Return (x, y) of the center of cell containing provided text 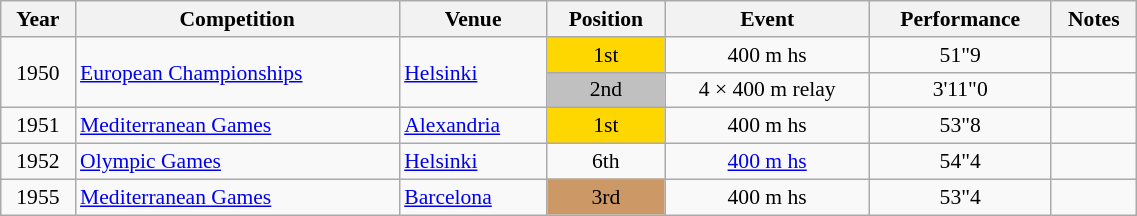
Alexandria (473, 126)
Year (38, 19)
Performance (960, 19)
1952 (38, 162)
51"9 (960, 55)
Event (768, 19)
European Championships (237, 72)
1955 (38, 197)
Position (606, 19)
Olympic Games (237, 162)
Barcelona (473, 197)
Competition (237, 19)
Notes (1094, 19)
4 × 400 m relay (768, 90)
53"4 (960, 197)
6th (606, 162)
3rd (606, 197)
1951 (38, 126)
2nd (606, 90)
54"4 (960, 162)
Venue (473, 19)
53"8 (960, 126)
1950 (38, 72)
3'11"0 (960, 90)
